Detect which cell encompasses the target text, then output its (x, y) center coordinate. 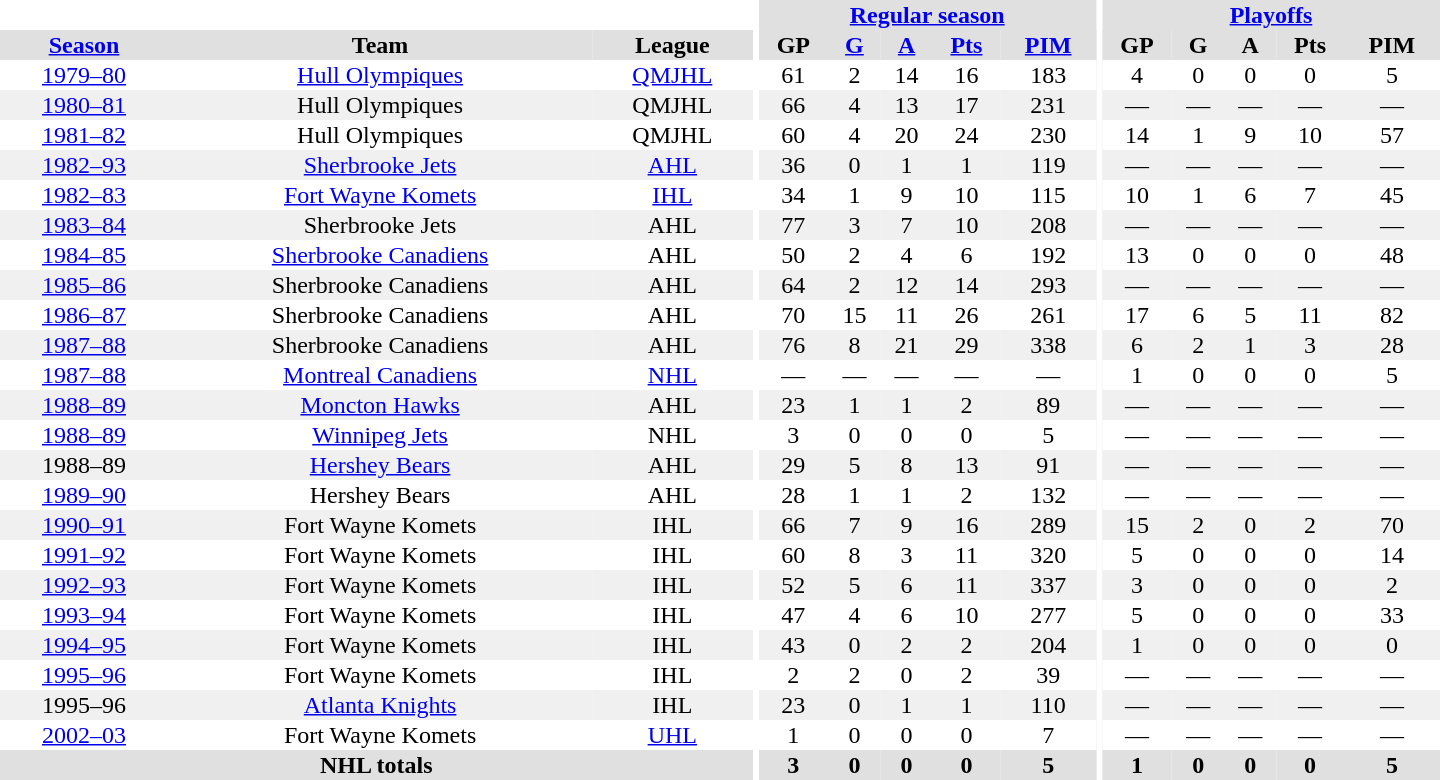
1982–93 (84, 165)
Atlanta Knights (380, 705)
39 (1048, 675)
12 (907, 285)
33 (1392, 615)
231 (1048, 105)
1980–81 (84, 105)
208 (1048, 225)
183 (1048, 75)
89 (1048, 405)
230 (1048, 135)
57 (1392, 135)
91 (1048, 465)
76 (793, 345)
Montreal Canadiens (380, 375)
119 (1048, 165)
Team (380, 45)
Playoffs (1271, 15)
1994–95 (84, 645)
36 (793, 165)
337 (1048, 585)
1984–85 (84, 255)
277 (1048, 615)
Winnipeg Jets (380, 435)
204 (1048, 645)
52 (793, 585)
2002–03 (84, 735)
1989–90 (84, 495)
Moncton Hawks (380, 405)
110 (1048, 705)
50 (793, 255)
20 (907, 135)
1983–84 (84, 225)
UHL (672, 735)
1990–91 (84, 525)
1992–93 (84, 585)
1979–80 (84, 75)
League (672, 45)
21 (907, 345)
47 (793, 615)
34 (793, 195)
Regular season (927, 15)
24 (967, 135)
320 (1048, 555)
1986–87 (84, 315)
192 (1048, 255)
1993–94 (84, 615)
115 (1048, 195)
1982–83 (84, 195)
77 (793, 225)
261 (1048, 315)
Season (84, 45)
61 (793, 75)
45 (1392, 195)
82 (1392, 315)
293 (1048, 285)
26 (967, 315)
64 (793, 285)
43 (793, 645)
1991–92 (84, 555)
48 (1392, 255)
338 (1048, 345)
1981–82 (84, 135)
NHL totals (376, 765)
289 (1048, 525)
132 (1048, 495)
1985–86 (84, 285)
